Provide the [x, y] coordinate of the cell's center where the given text is located.  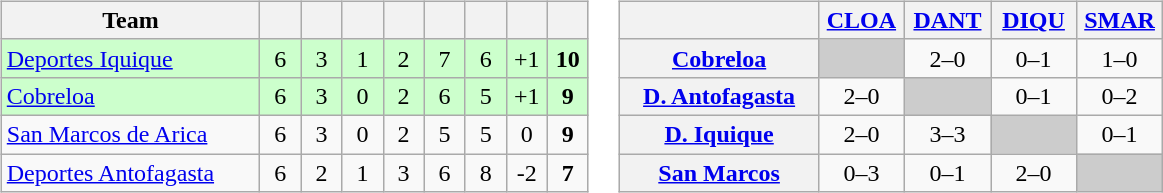
3–3 [947, 134]
10 [568, 58]
DIQU [1033, 20]
8 [486, 173]
0–3 [861, 173]
SMAR [1120, 20]
D. Iquique [720, 134]
0–2 [1120, 96]
1–0 [1120, 58]
CLOA [861, 20]
DANT [947, 20]
D. Antofagasta [720, 96]
Team [130, 20]
-2 [526, 173]
Deportes Antofagasta [130, 173]
San Marcos [720, 173]
Deportes Iquique [130, 58]
San Marcos de Arica [130, 134]
